Extract the [x, y] coordinate from the center of the cell holding the provided text.  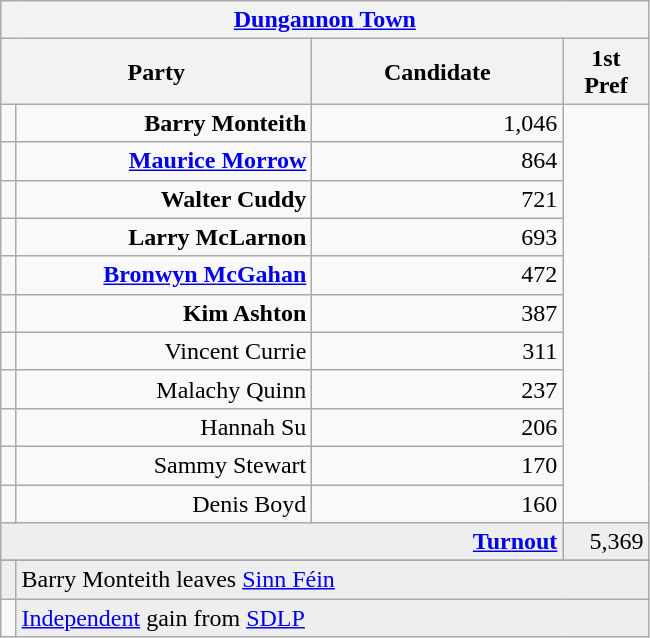
Vincent Currie [164, 351]
160 [438, 503]
Denis Boyd [164, 503]
Malachy Quinn [164, 389]
170 [438, 465]
Sammy Stewart [164, 465]
Bronwyn McGahan [164, 275]
Maurice Morrow [164, 161]
Dungannon Town [325, 20]
311 [438, 351]
Barry Monteith [164, 123]
1,046 [438, 123]
387 [438, 313]
Turnout [282, 542]
472 [438, 275]
Independent gain from SDLP [332, 618]
Hannah Su [164, 427]
864 [438, 161]
Candidate [438, 72]
5,369 [606, 542]
693 [438, 237]
Walter Cuddy [164, 199]
1st Pref [606, 72]
206 [438, 427]
721 [438, 199]
Kim Ashton [164, 313]
237 [438, 389]
Party [156, 72]
Larry McLarnon [164, 237]
Barry Monteith leaves Sinn Féin [332, 580]
